Search for the cell housing the specified text and yield its [X, Y] center coordinate. 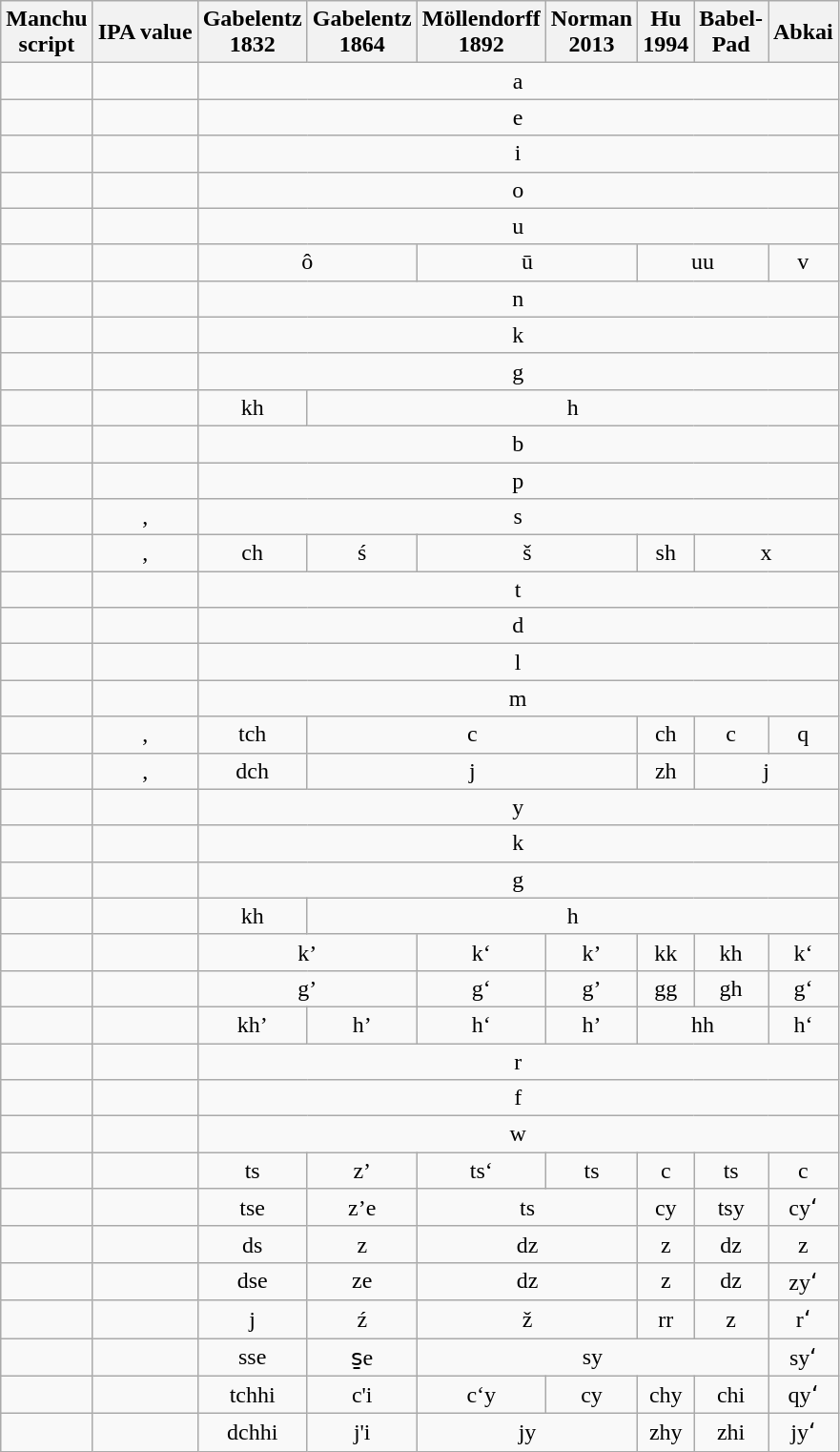
u [518, 226]
IPA value [145, 32]
dch [252, 771]
l [518, 662]
Gabelentz1832 [252, 32]
syʻ [804, 1357]
j'i [362, 1433]
Norman2013 [591, 32]
dchhi [252, 1433]
ž [526, 1319]
gh [731, 988]
zh [666, 771]
x [767, 553]
Hu1994 [666, 32]
q [804, 735]
tsy [731, 1208]
sh [666, 553]
c‘y [481, 1395]
Möllendorff1892 [481, 32]
š [526, 553]
dse [252, 1281]
rr [666, 1319]
sse [252, 1357]
w [518, 1134]
tch [252, 735]
hh [704, 1025]
ô [307, 262]
z’e [362, 1208]
ts‘ [481, 1171]
cyʻ [804, 1208]
Gabelentz1864 [362, 32]
jyʻ [804, 1433]
ze [362, 1281]
i [518, 154]
qyʻ [804, 1395]
ź [362, 1319]
chy [666, 1395]
n [518, 299]
c'i [362, 1395]
o [518, 190]
rʻ [804, 1319]
jy [526, 1433]
kk [666, 952]
b [518, 444]
tse [252, 1208]
t [518, 590]
kh’ [252, 1025]
Abkai [804, 32]
s̱e [362, 1357]
ds [252, 1244]
s [518, 517]
gg [666, 988]
p [518, 480]
a [518, 81]
m [518, 698]
ś [362, 553]
uu [704, 262]
Manchuscript [47, 32]
chi [731, 1395]
e [518, 117]
f [518, 1098]
ū [526, 262]
v [804, 262]
zhy [666, 1433]
r [518, 1062]
y [518, 807]
Babel-Pad [731, 32]
tchhi [252, 1395]
d [518, 626]
zyʻ [804, 1281]
sy [592, 1357]
z’ [362, 1171]
zhi [731, 1433]
